Find where the given text appears and provide that cell's center as (x, y) coordinate. 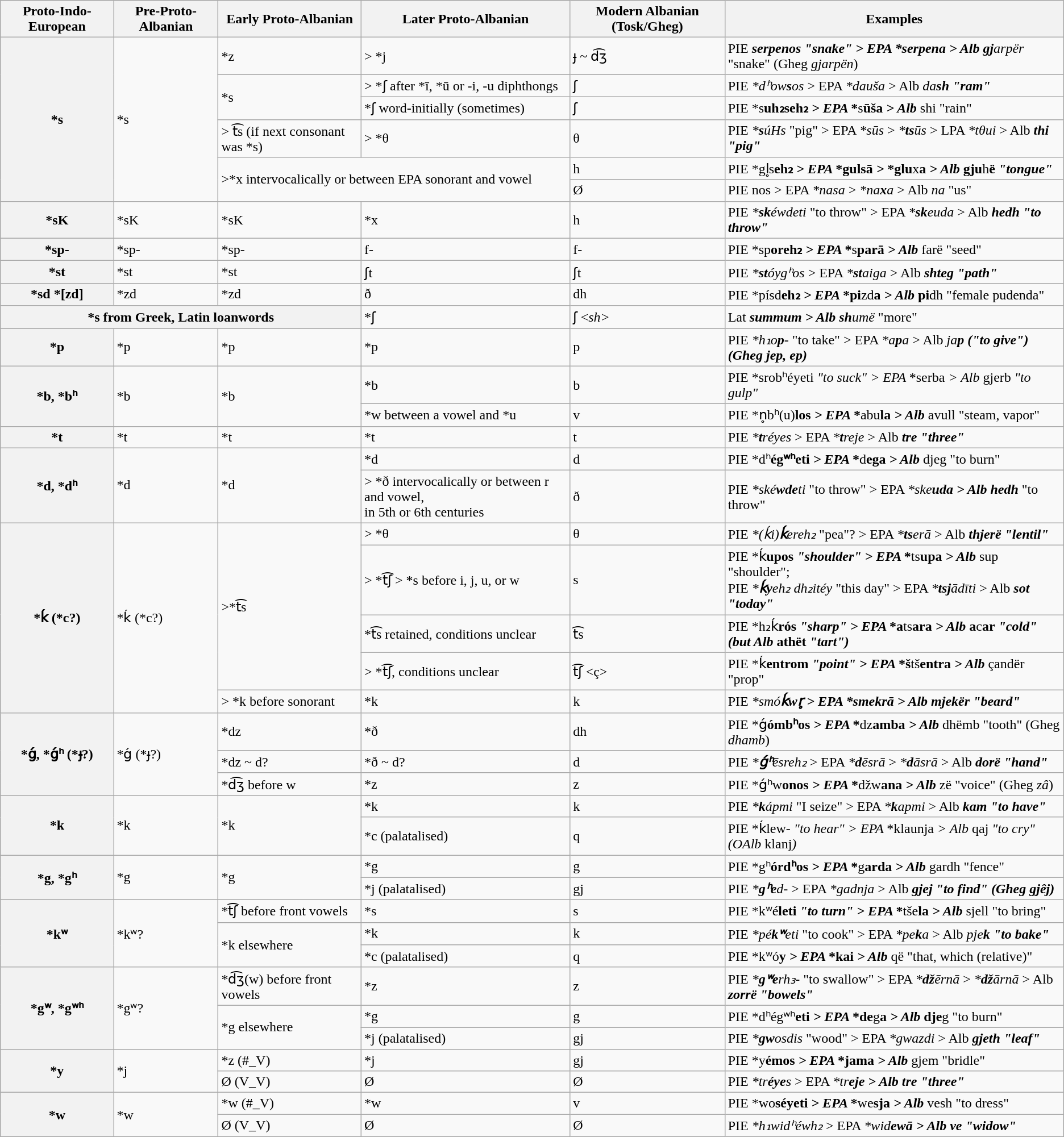
PIE *písdeh₂ > EPA *pizda > Alb pidh "female pudenda" (894, 294)
>*x intervocalically or between EPA sonorant and vowel (394, 180)
PIE *h₁widʰéwh₂ > EPA *widewā > Alb ve "widow" (894, 1126)
*ʃ word-initially (sometimes) (465, 108)
PIE nos > EPA *nasa > *naxa > Alb na "us" (894, 190)
PIE *srobʰéyeti "to suck" > EPA *serba > Alb gjerb "to gulp" (894, 385)
*dz (290, 732)
b (648, 385)
*d, *dʰ (57, 485)
PIE *ǵʰēsreh₂ > EPA *dēsrā > *dāsrā > Alb dorë "hand" (894, 762)
PIE *kápmi "I seize" > EPA *kapmi > Alb kam "to have" (894, 806)
t (648, 437)
*d͡ʒ before w (290, 784)
*g elsewhere (290, 1027)
PIE serpenos "snake" > EPA *serpena > Alb gjarpër "snake" (Gheg gjarpën) (894, 56)
PIE *kʷéleti "to turn" > EPA *tšela > Alb sjell "to bring" (894, 911)
*sd *[zd] (57, 294)
PIE *suh₂seh₂ > EPA *sūša > Alb shi "rain" (894, 108)
*dz ~ d? (290, 762)
PIE *dʰowsos > EPA *dauša > Alb dash "ram" (894, 86)
*x (465, 219)
PIE *ǵómbʰos > EPA *dzamba > Alb dhëmb "tooth" (Gheg dhamb) (894, 732)
*ǵ, *ǵʰ (*ɟ?) (57, 754)
*b, *bʰ (57, 396)
*y (57, 1071)
p (648, 348)
PIE *gʰórdʰos > EPA *garda > Alb gardh "fence" (894, 866)
*ǵ (*ɟ?) (166, 754)
*w between a vowel and *u (465, 415)
*kʷ? (166, 934)
PIE *sporeh₂ > EPA *sparā > Alb farë "seed" (894, 249)
PIE *kʷóy > EPA *kai > Alb që "that, which (relative)" (894, 956)
*w (#_V) (290, 1103)
*ʃ (465, 317)
PIE *súHs "pig" > EPA *sūs > *tsūs > LPA *tθui > Alb thi "pig" (894, 139)
PIE *ǵʰwonos > EPA *džwana > Alb zë "voice" (Gheg zâ) (894, 784)
PIE *n̥bʰ(u)los > EPA *abula > Alb avull "steam, vapor" (894, 415)
PIE *h₂ḱrós "sharp" > EPA *atsara > Alb acar "cold" (but Alb athët "tart") (894, 634)
Modern Albanian (Tosk/Gheg) (648, 19)
PIE *gl̥seh₂ > EPA *gulsā > *gluxa > Alb gjuhë "tongue" (894, 169)
*t͡s retained, conditions unclear (465, 634)
PIE *stóygʰos > EPA *staiga > Alb shteg "path" (894, 272)
PIE *h₁op- "to take" > EPA *apa > Alb jap ("to give") (Gheg jep, ep) (894, 348)
> *t͡ʃ, conditions unclear (465, 672)
> *k before sonorant (290, 702)
Later Proto-Albanian (465, 19)
*gʷ, *gʷʰ (57, 1008)
*ð (465, 732)
*g, *gʰ (57, 877)
PIE *yémos > EPA *jama > Alb gjem "bridle" (894, 1060)
t͡s (648, 634)
ɟ ~ d͡ʒ (648, 56)
*t͡ʃ before front vowels (290, 911)
*kʷ (57, 934)
PIE *gʷerh₃- "to swallow" > EPA *džērnā > *džārnā > Alb zorrë "bowels" (894, 986)
PIE *woséyeti > EPA *wesja > Alb vesh "to dress" (894, 1103)
*gʷ? (166, 1008)
*z (#_V) (290, 1060)
> *t͡ʃ > *s before i, j, u, or w (465, 580)
Early Proto-Albanian (290, 19)
Pre-Proto-Albanian (166, 19)
>*t͡s (290, 607)
*s from Greek, Latin loanwords (181, 317)
ʃ <sh> (648, 317)
PIE *gwosdis "wood" > EPA *gwazdi > Alb gjeth "leaf" (894, 1038)
*k elsewhere (290, 944)
PIE *pékʷeti "to cook" > EPA *peka > Alb pjek "to bake" (894, 934)
PIE *smóḱwr̥ > EPA *smekrā > Alb mjekër "beard" (894, 702)
PIE *gʰed- > EPA *gadnja > Alb gjej "to find" (Gheg gjêj) (894, 889)
Proto-Indo-European (57, 19)
PIE *ḱupos "shoulder" > EPA *tsupa > Alb sup "shoulder";PIE *ḱyeh₂ dh₂itéy "this day" > EPA *tsjādīti > Alb sot "today" (894, 580)
> t͡s (if next consonant was *s) (290, 139)
> *j (465, 56)
PIE *ḱlew- "to hear" > EPA *klaunja > Alb qaj "to cry" (OAlb klanj) (894, 836)
Lat summum > Alb shumë "more" (894, 317)
> *ʃ after *ī, *ū or -i, -u diphthongs (465, 86)
> *ð intervocalically or between r and vowel,in 5th or 6th centuries (465, 497)
*ð ~ d? (465, 762)
t͡ʃ <ç> (648, 672)
PIE *(ḱi)ḱereh₂ "pea"? > EPA *tserā > Alb thjerë "lentil" (894, 534)
Examples (894, 19)
*d͡ʒ(w) before front vowels (290, 986)
PIE *ḱentrom "point" > EPA *štšentra > Alb çandër "prop" (894, 672)
